Provide the [X, Y] coordinate of the cell's center where the given text is located.  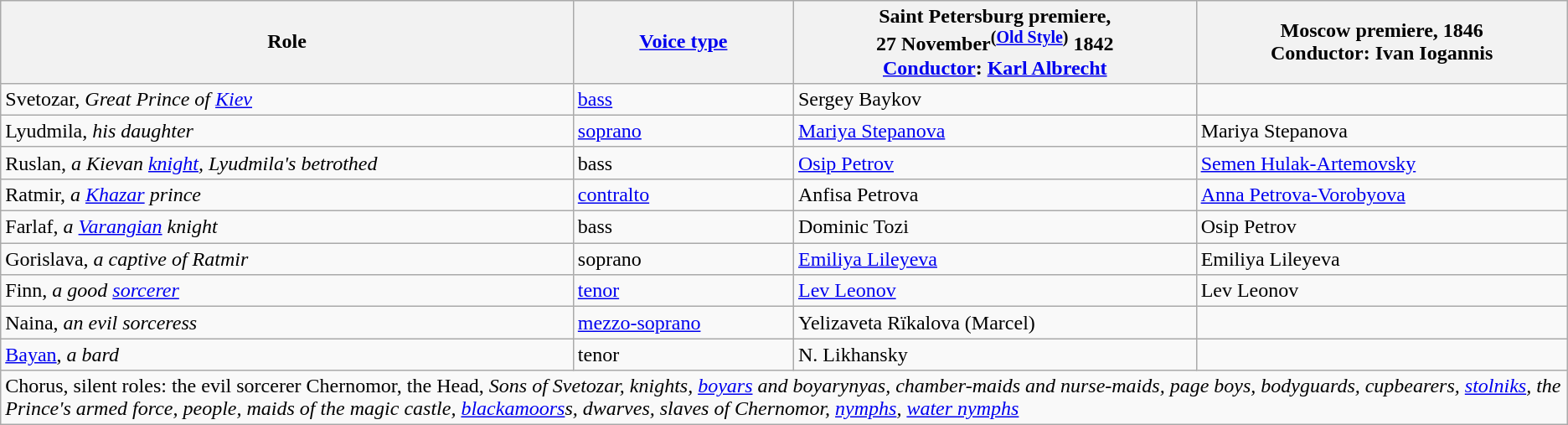
Role [287, 42]
Gorislava, a captive of Ratmir [287, 259]
Sergey Baykov [995, 99]
contralto [683, 194]
N. Likhansky [995, 355]
Voice type [683, 42]
mezzo-soprano [683, 323]
Ruslan, a Kievan knight, Lyudmila's betrothed [287, 163]
Bayan, a bard [287, 355]
Yelizaveta Rïkalova (Marcel) [995, 323]
Anfisa Petrova [995, 194]
Saint Petersburg premiere,27 November(Old Style) 1842Conductor: Karl Albrecht [995, 42]
Anna Petrova-Vorobyova [1382, 194]
Ratmir, a Khazar prince [287, 194]
Naina, an evil sorceress [287, 323]
Semen Hulak-Artemovsky [1382, 163]
Finn, a good sorcerer [287, 291]
Farlaf, a Varangian knight [287, 227]
Moscow premiere, 1846Conductor: Ivan Iogannis [1382, 42]
Svetozar, Great Prince of Kiev [287, 99]
Dominic Tozi [995, 227]
Lyudmila, his daughter [287, 131]
